For the text-containing cell, return its midpoint in (x, y) coordinate format. 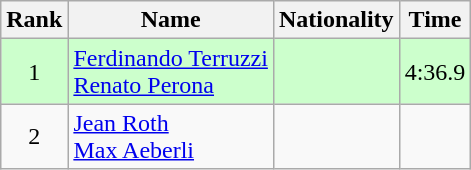
Rank (34, 20)
Jean RothMax Aeberli (171, 136)
Ferdinando TerruzziRenato Perona (171, 72)
Time (435, 20)
4:36.9 (435, 72)
1 (34, 72)
Name (171, 20)
Nationality (336, 20)
2 (34, 136)
